Output the (X, Y) coordinate of the center of the cell containing the given text.  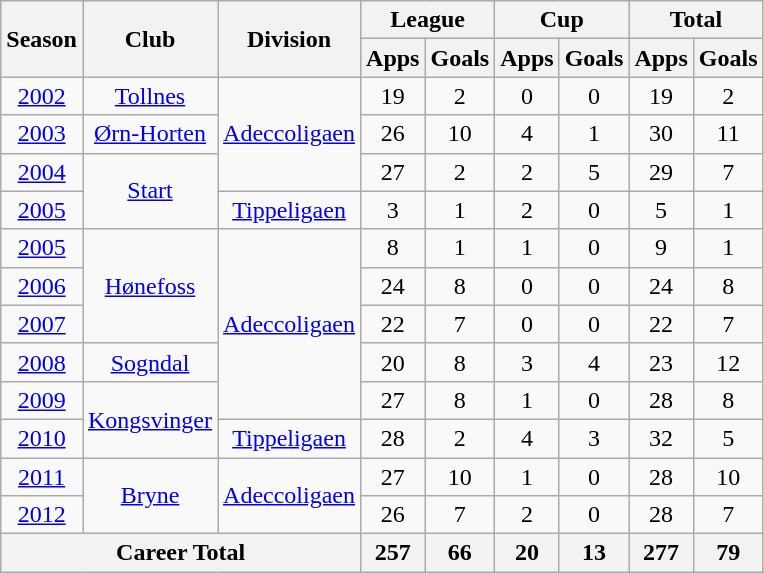
Bryne (150, 496)
2004 (42, 172)
2003 (42, 134)
Career Total (181, 553)
League (428, 20)
277 (661, 553)
2012 (42, 515)
Hønefoss (150, 286)
29 (661, 172)
2009 (42, 400)
12 (728, 362)
2008 (42, 362)
13 (594, 553)
Ørn-Horten (150, 134)
257 (393, 553)
2010 (42, 438)
Division (290, 39)
Total (696, 20)
2011 (42, 477)
2002 (42, 96)
11 (728, 134)
9 (661, 248)
2006 (42, 286)
30 (661, 134)
Cup (562, 20)
32 (661, 438)
66 (460, 553)
Start (150, 191)
Kongsvinger (150, 419)
79 (728, 553)
23 (661, 362)
2007 (42, 324)
Sogndal (150, 362)
Season (42, 39)
Club (150, 39)
Tollnes (150, 96)
